Extract the (X, Y) coordinate from the center of the cell holding the provided text.  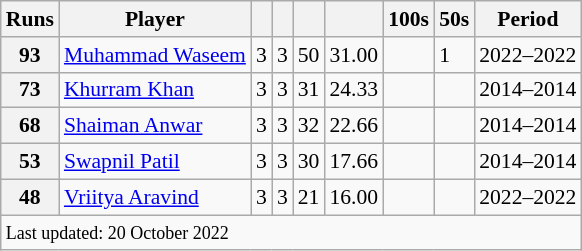
68 (30, 126)
31.00 (354, 55)
73 (30, 90)
50s (454, 19)
Khurram Khan (155, 90)
Period (528, 19)
30 (309, 162)
Muhammad Waseem (155, 55)
32 (309, 126)
Runs (30, 19)
31 (309, 90)
Vriitya Aravind (155, 197)
Shaiman Anwar (155, 126)
100s (408, 19)
50 (309, 55)
16.00 (354, 197)
53 (30, 162)
1 (454, 55)
Player (155, 19)
Last updated: 20 October 2022 (292, 233)
22.66 (354, 126)
Swapnil Patil (155, 162)
24.33 (354, 90)
21 (309, 197)
93 (30, 55)
48 (30, 197)
17.66 (354, 162)
